Find where the given text appears and provide that cell's center as (x, y) coordinate. 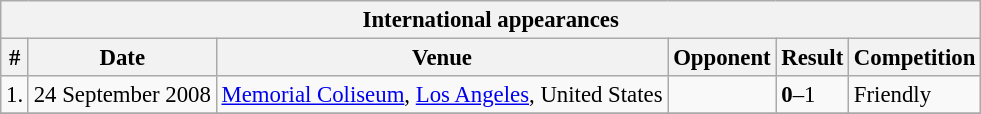
Venue (442, 58)
International appearances (491, 20)
0–1 (812, 95)
Competition (915, 58)
Memorial Coliseum, Los Angeles, United States (442, 95)
1. (15, 95)
# (15, 58)
Opponent (722, 58)
Result (812, 58)
Friendly (915, 95)
Date (122, 58)
24 September 2008 (122, 95)
